Return [x, y] of the center of cell containing provided text 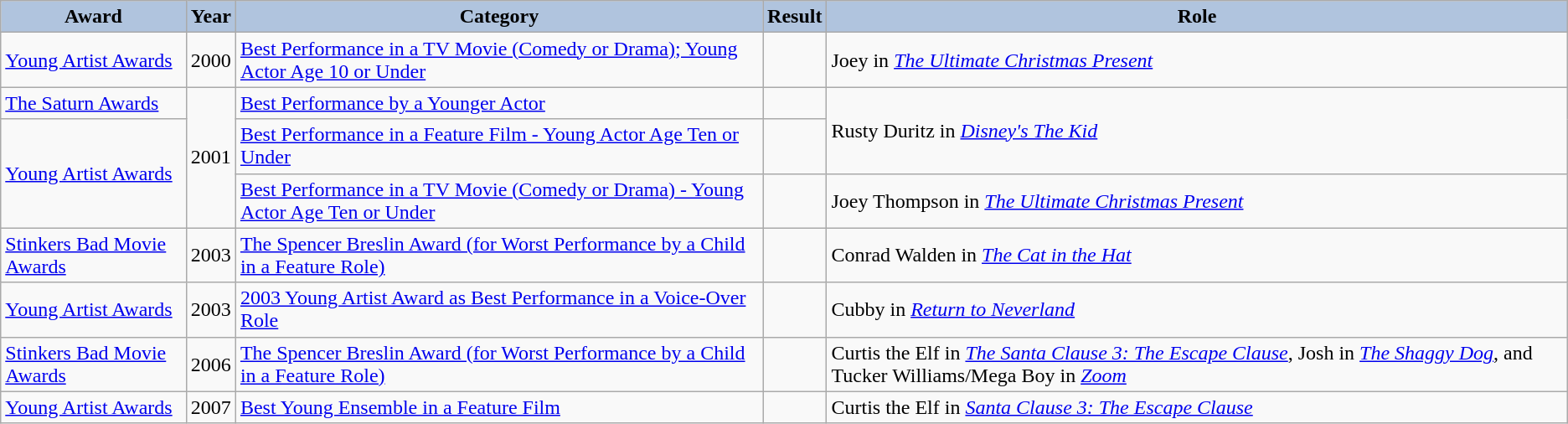
2001 [211, 158]
The Saturn Awards [94, 103]
Rusty Duritz in Disney's The Kid [1197, 131]
2000 [211, 60]
Best Performance in a TV Movie (Comedy or Drama); Young Actor Age 10 or Under [499, 60]
Category [499, 17]
Award [94, 17]
2006 [211, 364]
Result [795, 17]
Conrad Walden in The Cat in the Hat [1197, 255]
Best Performance by a Younger Actor [499, 103]
Joey in The Ultimate Christmas Present [1197, 60]
Cubby in Return to Neverland [1197, 310]
Joey Thompson in The Ultimate Christmas Present [1197, 201]
Curtis the Elf in Santa Clause 3: The Escape Clause [1197, 407]
Best Young Ensemble in a Feature Film [499, 407]
2003 Young Artist Award as Best Performance in a Voice-Over Role [499, 310]
2007 [211, 407]
Role [1197, 17]
Curtis the Elf in The Santa Clause 3: The Escape Clause, Josh in The Shaggy Dog, and Tucker Williams/Mega Boy in Zoom [1197, 364]
Best Performance in a TV Movie (Comedy or Drama) - Young Actor Age Ten or Under [499, 201]
Year [211, 17]
Best Performance in a Feature Film - Young Actor Age Ten or Under [499, 146]
